Scan for the cell matching the given text and deliver its [x, y] coordinate at center. 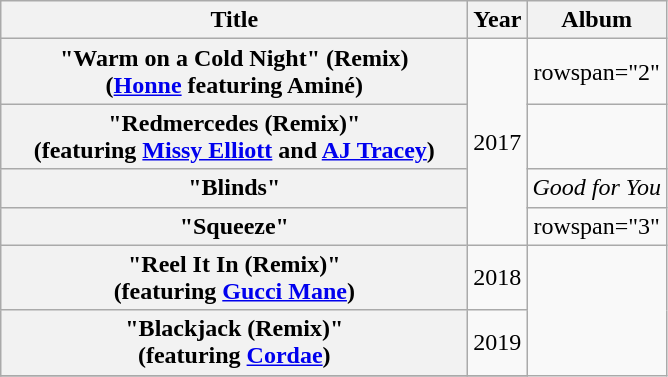
2019 [498, 342]
2017 [498, 142]
Year [498, 20]
Album [597, 20]
"Squeeze" [234, 226]
Good for You [597, 188]
rowspan="2" [597, 72]
2018 [498, 278]
"Warm on a Cold Night" (Remix)(Honne featuring Aminé) [234, 72]
"Blinds" [234, 188]
"Blackjack (Remix)"(featuring Cordae) [234, 342]
Title [234, 20]
"Redmercedes (Remix)"(featuring Missy Elliott and AJ Tracey) [234, 136]
rowspan="3" [597, 226]
"Reel It In (Remix)"(featuring Gucci Mane) [234, 278]
